Provide the [X, Y] coordinate of the cell's center where the given text is located.  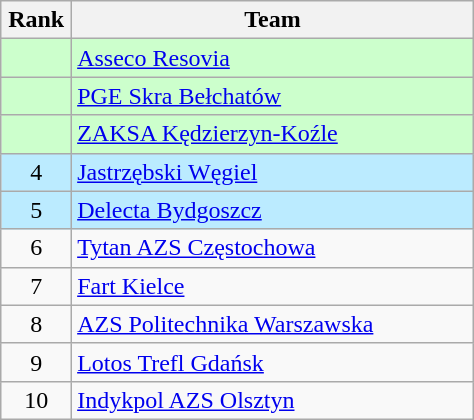
Delecta Bydgoszcz [273, 210]
ZAKSA Kędzierzyn-Koźle [273, 134]
Lotos Trefl Gdańsk [273, 362]
8 [36, 324]
Indykpol AZS Olsztyn [273, 400]
7 [36, 286]
PGE Skra Bełchatów [273, 96]
Jastrzębski Węgiel [273, 172]
9 [36, 362]
Fart Kielce [273, 286]
6 [36, 248]
Team [273, 20]
Rank [36, 20]
Asseco Resovia [273, 58]
AZS Politechnika Warszawska [273, 324]
10 [36, 400]
4 [36, 172]
Tytan AZS Częstochowa [273, 248]
5 [36, 210]
